Scan for the cell matching the given text and deliver its (x, y) coordinate at center. 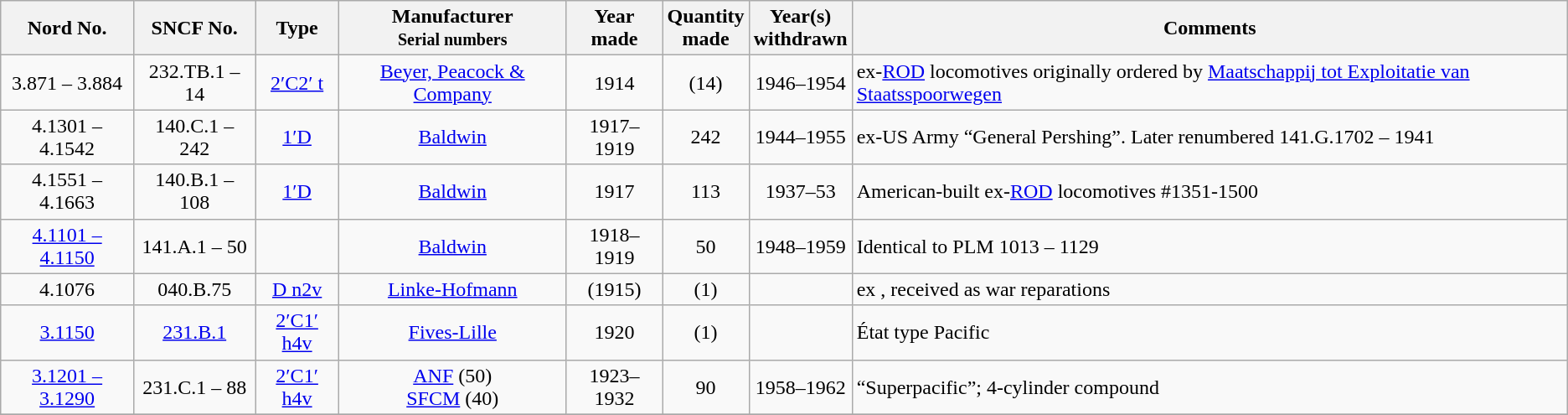
231.B.1 (194, 332)
American-built ex-ROD locomotives #1351-1500 (1210, 191)
1918–1919 (615, 246)
4.1076 (67, 289)
1944–1955 (801, 137)
140.B.1 – 108 (194, 191)
(1915) (615, 289)
ANF (50)SFCM (40) (452, 387)
1917–1919 (615, 137)
ex-ROD locomotives originally ordered by Maatschappij tot Exploitatie van Staatsspoorwegen (1210, 82)
ex-US Army “General Pershing”. Later renumbered 141.G.1702 – 1941 (1210, 137)
90 (705, 387)
141.A.1 – 50 (194, 246)
Type (297, 29)
“Superpacific”; 4-cylinder compound (1210, 387)
2′C2′ t (297, 82)
040.B.75 (194, 289)
113 (705, 191)
4.1551 – 4.1663 (67, 191)
3.1201 – 3.1290 (67, 387)
3.871 – 3.884 (67, 82)
1917 (615, 191)
140.C.1 – 242 (194, 137)
D n2v (297, 289)
État type Pacific (1210, 332)
ex , received as war reparations (1210, 289)
50 (705, 246)
1948–1959 (801, 246)
Fives-Lille (452, 332)
Year(s)withdrawn (801, 29)
1958–1962 (801, 387)
Yearmade (615, 29)
4.1101 – 4.1150 (67, 246)
3.1150 (67, 332)
231.C.1 – 88 (194, 387)
1937–53 (801, 191)
Linke-Hofmann (452, 289)
1914 (615, 82)
1923–1932 (615, 387)
(14) (705, 82)
Comments (1210, 29)
Beyer, Peacock & Company (452, 82)
ManufacturerSerial numbers (452, 29)
242 (705, 137)
1920 (615, 332)
232.TB.1 – 14 (194, 82)
Quantitymade (705, 29)
4.1301 – 4.1542 (67, 137)
1946–1954 (801, 82)
Nord No. (67, 29)
SNCF No. (194, 29)
Identical to PLM 1013 – 1129 (1210, 246)
